Pinpoint the cell where the given text exists, returning its [X, Y] midpoint coordinate. 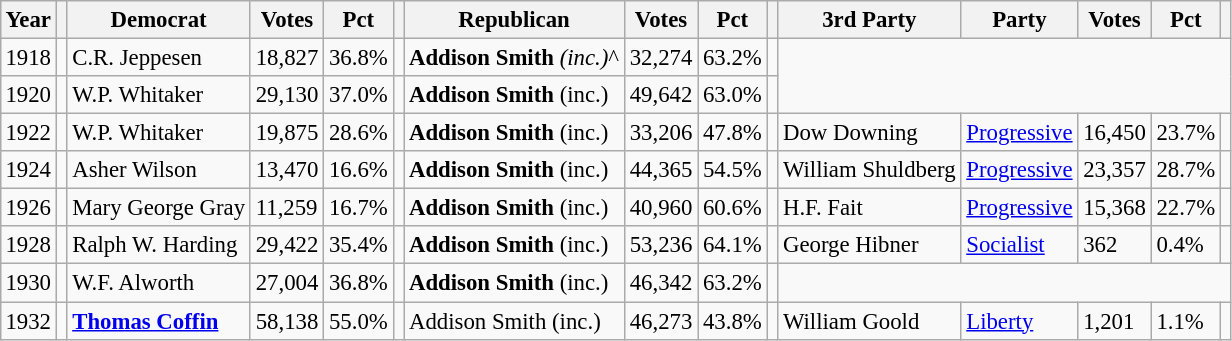
19,875 [286, 133]
22.7% [1186, 208]
54.5% [732, 170]
H.F. Fait [870, 208]
32,274 [660, 57]
1930 [28, 283]
47.8% [732, 133]
Year [28, 20]
15,368 [1114, 208]
29,130 [286, 95]
Asher Wilson [159, 170]
1,201 [1114, 321]
28.6% [358, 133]
11,259 [286, 208]
40,960 [660, 208]
C.R. Jeppesen [159, 57]
55.0% [358, 321]
Addison Smith (inc.)^ [514, 57]
53,236 [660, 245]
58,138 [286, 321]
Mary George Gray [159, 208]
64.1% [732, 245]
George Hibner [870, 245]
Party [1020, 20]
49,642 [660, 95]
27,004 [286, 283]
Ralph W. Harding [159, 245]
46,273 [660, 321]
Liberty [1020, 321]
37.0% [358, 95]
0.4% [1186, 245]
28.7% [1186, 170]
29,422 [286, 245]
3rd Party [870, 20]
46,342 [660, 283]
W.F. Alworth [159, 283]
33,206 [660, 133]
35.4% [358, 245]
44,365 [660, 170]
1.1% [1186, 321]
1922 [28, 133]
18,827 [286, 57]
13,470 [286, 170]
1932 [28, 321]
1926 [28, 208]
1920 [28, 95]
Republican [514, 20]
63.0% [732, 95]
Democrat [159, 20]
Socialist [1020, 245]
16.7% [358, 208]
Thomas Coffin [159, 321]
Dow Downing [870, 133]
1928 [28, 245]
16,450 [1114, 133]
362 [1114, 245]
William Shuldberg [870, 170]
60.6% [732, 208]
William Goold [870, 321]
16.6% [358, 170]
23.7% [1186, 133]
1924 [28, 170]
23,357 [1114, 170]
43.8% [732, 321]
1918 [28, 57]
